Output the [x, y] coordinate of the center of the cell containing the given text.  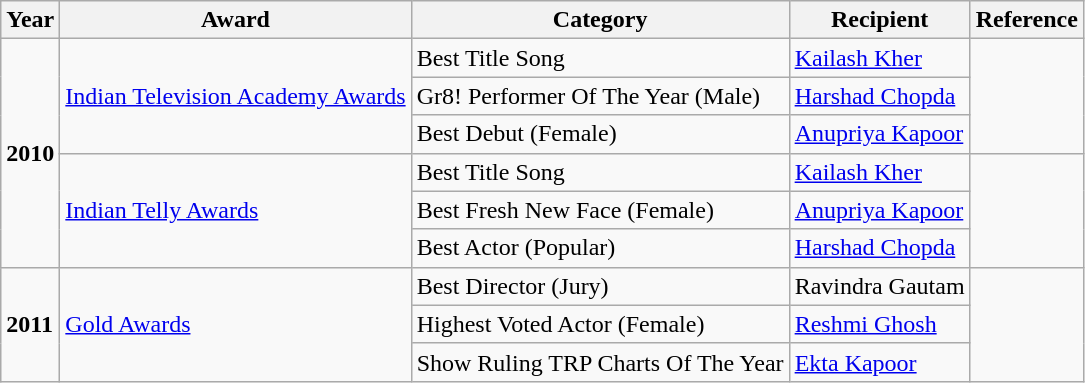
Best Actor (Popular) [600, 248]
Recipient [880, 20]
Indian Telly Awards [236, 210]
Best Debut (Female) [600, 134]
Reshmi Ghosh [880, 324]
2010 [30, 153]
Reference [1026, 20]
Indian Television Academy Awards [236, 96]
Best Director (Jury) [600, 286]
Ravindra Gautam [880, 286]
Category [600, 20]
Gr8! Performer Of The Year (Male) [600, 96]
2011 [30, 324]
Show Ruling TRP Charts Of The Year [600, 362]
Award [236, 20]
Gold Awards [236, 324]
Ekta Kapoor [880, 362]
Best Fresh New Face (Female) [600, 210]
Highest Voted Actor (Female) [600, 324]
Year [30, 20]
